Provide the (X, Y) coordinate of the cell's center where the given text is located.  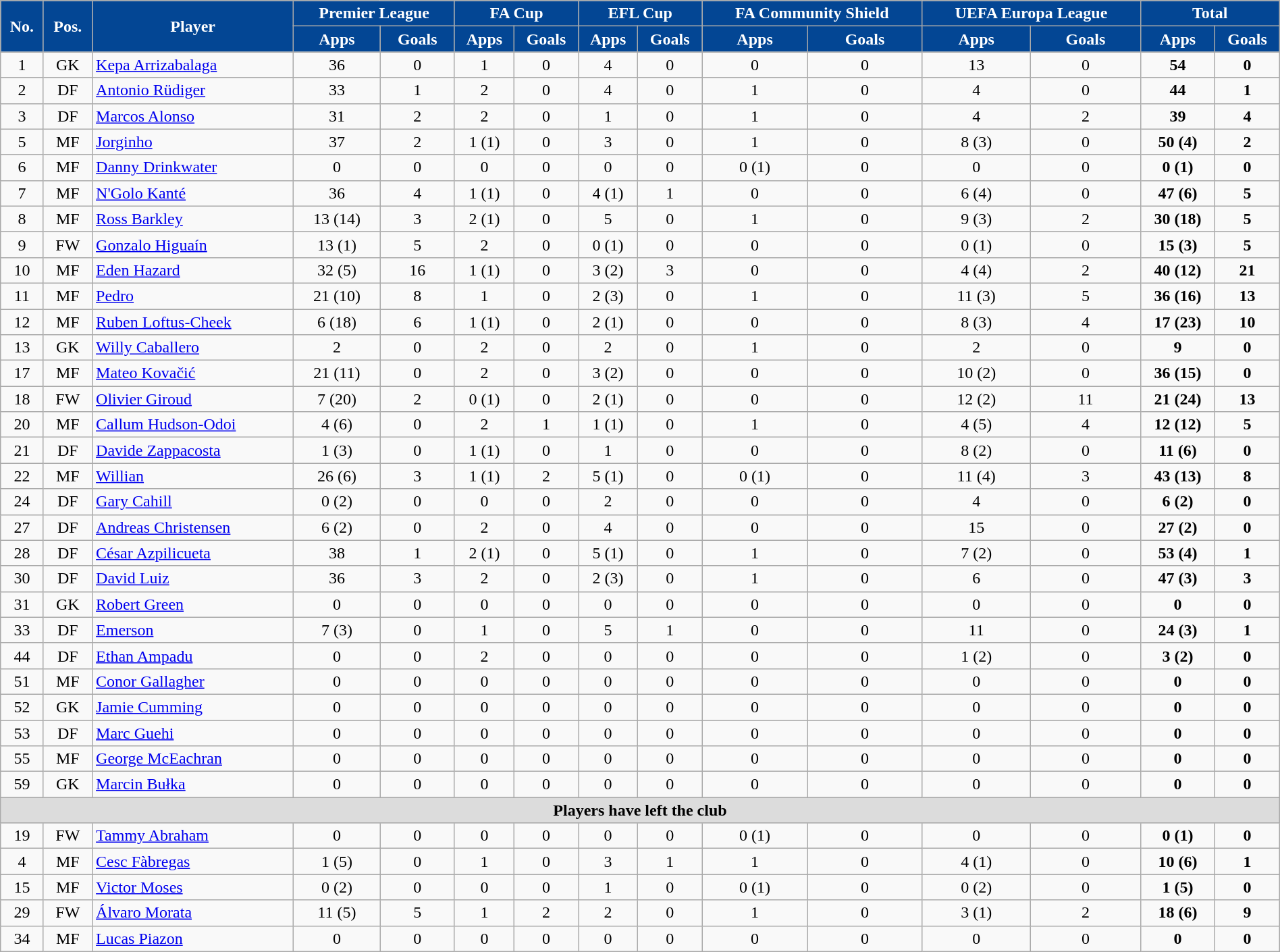
27 (22, 527)
César Azpilicueta (193, 553)
Marcin Bułka (193, 785)
N'Golo Kanté (193, 193)
7 (2) (976, 553)
54 (1177, 65)
55 (22, 759)
Gonzalo Higuaín (193, 244)
9 (3) (976, 219)
Conor Gallagher (193, 681)
Davide Zappacosta (193, 450)
12 (2) (976, 399)
Robert Green (193, 604)
Jamie Cumming (193, 707)
Pedro (193, 296)
Total (1210, 14)
32 (5) (337, 270)
Cesc Fàbregas (193, 862)
10 (2) (976, 373)
26 (6) (337, 476)
34 (22, 938)
50 (4) (1177, 142)
FA Cup (516, 14)
Andreas Christensen (193, 527)
19 (22, 836)
39 (1177, 116)
1 (2) (976, 656)
30 (22, 579)
59 (22, 785)
11 (5) (337, 913)
Ruben Loftus-Cheek (193, 322)
Players have left the club (640, 810)
David Luiz (193, 579)
Willian (193, 476)
27 (2) (1177, 527)
10 (6) (1177, 862)
Lucas Piazon (193, 938)
7 (20) (337, 399)
53 (22, 733)
FA Community Shield (812, 14)
Marc Guehi (193, 733)
Eden Hazard (193, 270)
Danny Drinkwater (193, 167)
17 (23) (1177, 322)
Gary Cahill (193, 502)
47 (3) (1177, 579)
38 (337, 553)
40 (12) (1177, 270)
Tammy Abraham (193, 836)
29 (22, 913)
Olivier Giroud (193, 399)
Willy Caballero (193, 348)
6 (4) (976, 193)
28 (22, 553)
51 (22, 681)
13 (1) (337, 244)
Emerson (193, 630)
UEFA Europa League (1032, 14)
24 (22, 502)
7 (3) (337, 630)
53 (4) (1177, 553)
37 (337, 142)
21 (11) (337, 373)
4 (6) (337, 425)
Jorginho (193, 142)
1 (3) (337, 450)
36 (15) (1177, 373)
Victor Moses (193, 887)
30 (18) (1177, 219)
Ross Barkley (193, 219)
11 (4) (976, 476)
12 (22, 322)
Álvaro Morata (193, 913)
11 (6) (1177, 450)
Player (193, 26)
3 (1) (976, 913)
George McEachran (193, 759)
12 (12) (1177, 425)
22 (22, 476)
21 (24) (1177, 399)
Marcos Alonso (193, 116)
43 (13) (1177, 476)
Pos. (68, 26)
6 (18) (337, 322)
52 (22, 707)
47 (6) (1177, 193)
Antonio Rüdiger (193, 90)
4 (4) (976, 270)
20 (22, 425)
4 (5) (976, 425)
EFL Cup (640, 14)
Mateo Kovačić (193, 373)
16 (417, 270)
Callum Hudson-Odoi (193, 425)
15 (3) (1177, 244)
8 (2) (976, 450)
21 (10) (337, 296)
18 (22, 399)
7 (22, 193)
24 (3) (1177, 630)
36 (16) (1177, 296)
17 (22, 373)
11 (3) (976, 296)
No. (22, 26)
Kepa Arrizabalaga (193, 65)
Ethan Ampadu (193, 656)
Premier League (374, 14)
18 (6) (1177, 913)
13 (14) (337, 219)
